From the cell containing the given text, extract its center point as (X, Y) coordinate. 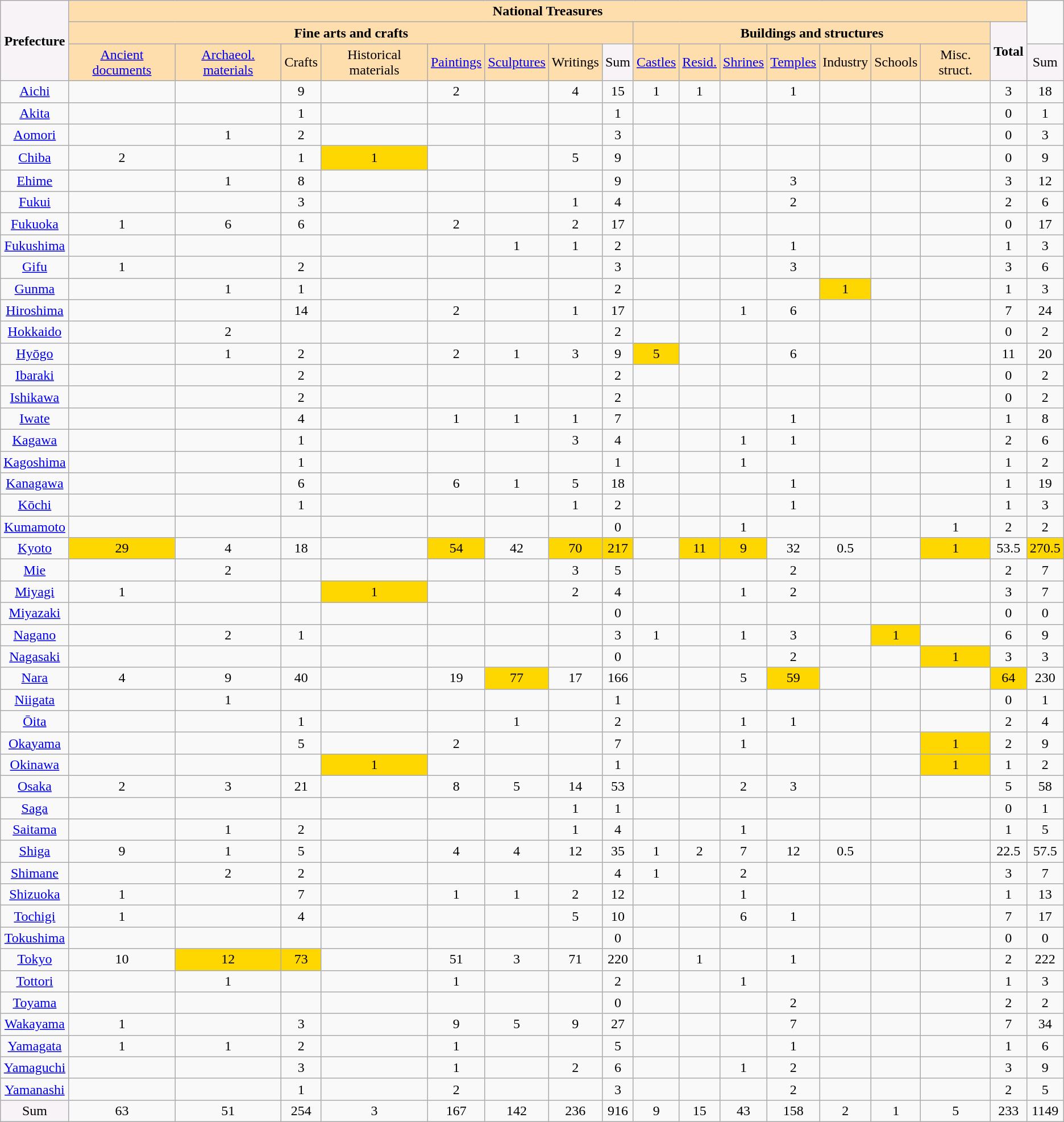
National Treasures (548, 11)
Fukuoka (35, 224)
13 (1045, 895)
Industry (846, 63)
Ehime (35, 181)
217 (617, 548)
Shizuoka (35, 895)
220 (617, 959)
Kagawa (35, 440)
Miyazaki (35, 613)
Shiga (35, 851)
Ishikawa (35, 397)
230 (1045, 678)
77 (517, 678)
Fukushima (35, 246)
Writings (575, 63)
Hiroshima (35, 310)
Resid. (700, 63)
Yamanashi (35, 1089)
1149 (1045, 1111)
Saitama (35, 830)
Total (1009, 51)
Ancient documents (122, 63)
57.5 (1045, 851)
Chiba (35, 158)
Kanagawa (35, 484)
40 (301, 678)
Fine arts and crafts (351, 33)
35 (617, 851)
73 (301, 959)
Kyoto (35, 548)
Nagasaki (35, 656)
Saga (35, 808)
70 (575, 548)
Aichi (35, 92)
Prefecture (35, 41)
Buildings and structures (812, 33)
21 (301, 786)
Nara (35, 678)
22.5 (1009, 851)
29 (122, 548)
Shrines (743, 63)
166 (617, 678)
233 (1009, 1111)
Ibaraki (35, 375)
916 (617, 1111)
Yamagata (35, 1046)
64 (1009, 678)
Hyōgo (35, 354)
Okinawa (35, 764)
Paintings (456, 63)
Yamaguchi (35, 1067)
53 (617, 786)
58 (1045, 786)
Hokkaido (35, 332)
Miyagi (35, 592)
Tottori (35, 981)
Kagoshima (35, 462)
Historical materials (375, 63)
27 (617, 1024)
Kumamoto (35, 527)
34 (1045, 1024)
Osaka (35, 786)
54 (456, 548)
Toyama (35, 1003)
42 (517, 548)
53.5 (1009, 548)
Crafts (301, 63)
Niigata (35, 700)
Shimane (35, 873)
236 (575, 1111)
142 (517, 1111)
Tokyo (35, 959)
32 (793, 548)
71 (575, 959)
Archaeol. materials (228, 63)
Schools (896, 63)
167 (456, 1111)
Gunma (35, 289)
Temples (793, 63)
Aomori (35, 135)
270.5 (1045, 548)
158 (793, 1111)
Kōchi (35, 505)
20 (1045, 354)
Castles (656, 63)
24 (1045, 310)
Nagano (35, 635)
254 (301, 1111)
Wakayama (35, 1024)
Iwate (35, 418)
Gifu (35, 267)
Ōita (35, 721)
Mie (35, 570)
Fukui (35, 202)
Sculptures (517, 63)
Misc. struct. (956, 63)
222 (1045, 959)
Okayama (35, 743)
63 (122, 1111)
Tokushima (35, 938)
Akita (35, 113)
59 (793, 678)
43 (743, 1111)
Tochigi (35, 916)
